Output the (X, Y) coordinate of the center of the cell containing the given text.  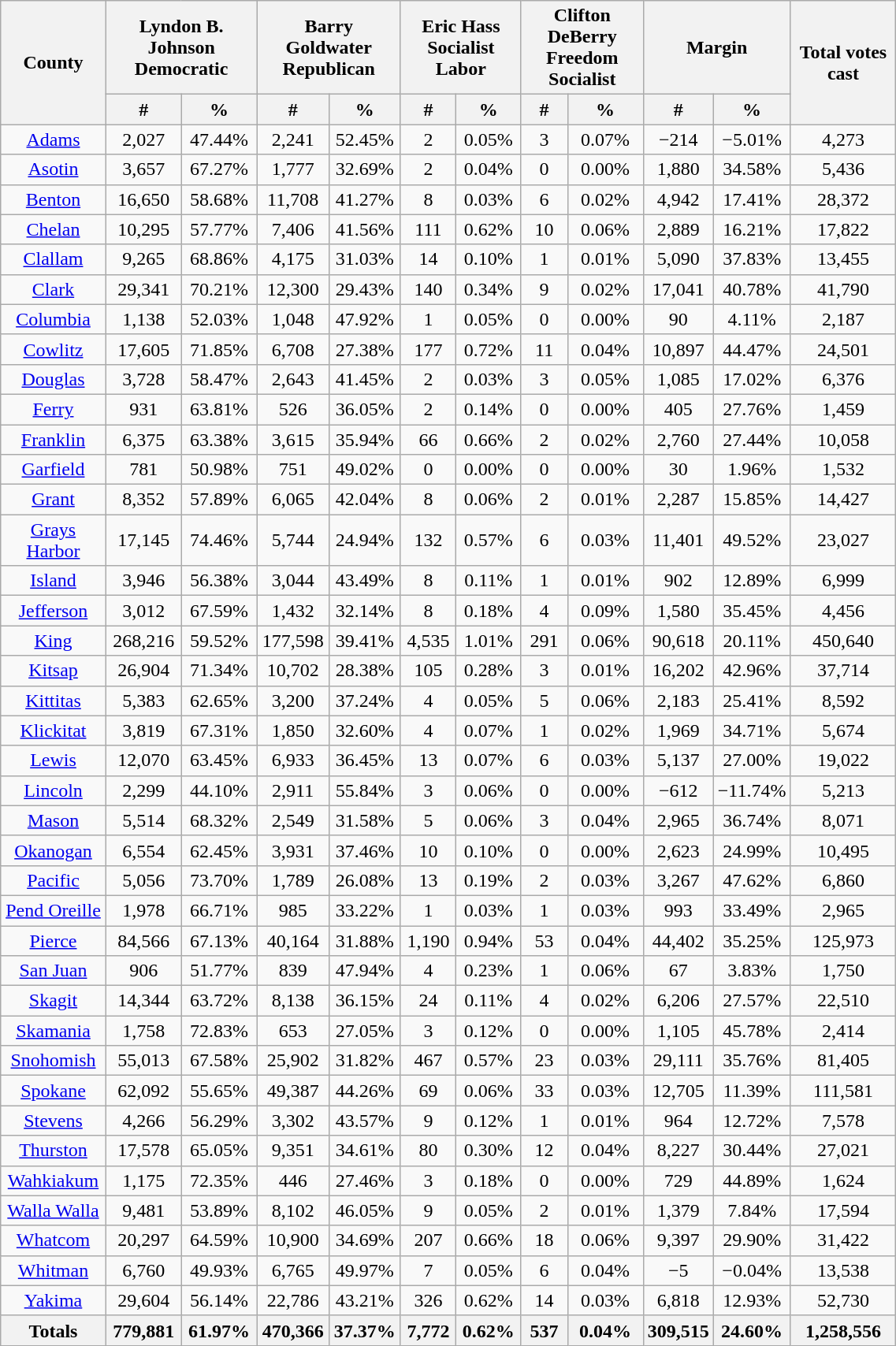
9,397 (678, 1240)
Garfield (54, 470)
34.71% (752, 731)
62.45% (219, 850)
Adams (54, 139)
34.61% (364, 1151)
1,750 (843, 971)
12.93% (752, 1300)
Whatcom (54, 1240)
63.72% (219, 1001)
67.59% (219, 611)
35.76% (752, 1061)
Ferry (54, 409)
839 (293, 971)
Total votes cast (843, 63)
2,623 (678, 850)
30.44% (752, 1151)
2,287 (678, 500)
43.49% (364, 581)
2,187 (843, 319)
10,295 (143, 229)
26.08% (364, 880)
12,070 (143, 760)
31.03% (364, 259)
0.09% (605, 611)
8,227 (678, 1151)
31,422 (843, 1240)
Snohomish (54, 1061)
993 (678, 910)
90,618 (678, 641)
3,728 (143, 379)
67.58% (219, 1061)
17.41% (752, 199)
50.98% (219, 470)
Margin (717, 47)
16.21% (752, 229)
40.78% (752, 289)
140 (428, 289)
44.47% (752, 349)
64.59% (219, 1240)
32.69% (364, 169)
6,765 (293, 1270)
5,090 (678, 259)
Barry GoldwaterRepublican (329, 47)
931 (143, 409)
41.56% (364, 229)
6,760 (143, 1270)
46.05% (364, 1210)
Pacific (54, 880)
12,300 (293, 289)
56.38% (219, 581)
Douglas (54, 379)
Mason (54, 820)
5,744 (293, 541)
906 (143, 971)
16,202 (678, 671)
27.76% (752, 409)
Yakima (54, 1300)
68.86% (219, 259)
Clifton DeBerryFreedom Socialist (582, 47)
1,978 (143, 910)
Kitsap (54, 671)
3,012 (143, 611)
9,351 (293, 1151)
55.84% (364, 790)
17,041 (678, 289)
44.26% (364, 1091)
56.14% (219, 1300)
44,402 (678, 940)
4,273 (843, 139)
0.72% (489, 349)
47.94% (364, 971)
37,714 (843, 671)
10,058 (843, 439)
13,455 (843, 259)
6,206 (678, 1001)
34.69% (364, 1240)
37.24% (364, 701)
Lewis (54, 760)
33.22% (364, 910)
3,615 (293, 439)
4,456 (843, 611)
37.83% (752, 259)
1,850 (293, 731)
17,145 (143, 541)
2,183 (678, 701)
111 (428, 229)
751 (293, 470)
58.47% (219, 379)
44.10% (219, 790)
0.19% (489, 880)
309,515 (678, 1330)
Thurston (54, 1151)
20,297 (143, 1240)
52.03% (219, 319)
22,510 (843, 1001)
9,481 (143, 1210)
−5.01% (752, 139)
12.72% (752, 1121)
74.46% (219, 541)
9,265 (143, 259)
28,372 (843, 199)
23,027 (843, 541)
81,405 (843, 1061)
0.28% (489, 671)
51.77% (219, 971)
11,401 (678, 541)
405 (678, 409)
1,175 (143, 1181)
29,604 (143, 1300)
1,138 (143, 319)
63.81% (219, 409)
49.52% (752, 541)
10,495 (843, 850)
1.96% (752, 470)
2,643 (293, 379)
36.05% (364, 409)
55,013 (143, 1061)
17,605 (143, 349)
27.00% (752, 760)
964 (678, 1121)
24.99% (752, 850)
5,213 (843, 790)
33.49% (752, 910)
207 (428, 1240)
0.30% (489, 1151)
27.38% (364, 349)
0.14% (489, 409)
37.46% (364, 850)
1,580 (678, 611)
902 (678, 581)
42.96% (752, 671)
36.15% (364, 1001)
Chelan (54, 229)
Klickitat (54, 731)
25,902 (293, 1061)
73.70% (219, 880)
47.62% (752, 880)
Pend Oreille (54, 910)
67 (678, 971)
−11.74% (752, 790)
781 (143, 470)
King (54, 641)
18 (544, 1240)
24,501 (843, 349)
3,302 (293, 1121)
32.14% (364, 611)
1.01% (489, 641)
11.39% (752, 1091)
1,258,556 (843, 1330)
41.45% (364, 379)
1,048 (293, 319)
537 (544, 1330)
Lyndon B. JohnsonDemocratic (181, 47)
41,790 (843, 289)
2,911 (293, 790)
San Juan (54, 971)
−214 (678, 139)
3,931 (293, 850)
27.57% (752, 1001)
5,674 (843, 731)
6,375 (143, 439)
County (54, 63)
5,383 (143, 701)
52,730 (843, 1300)
Grays Harbor (54, 541)
57.77% (219, 229)
10,897 (678, 349)
52.45% (364, 139)
0.23% (489, 971)
53 (544, 940)
45.78% (752, 1031)
49.02% (364, 470)
Okanogan (54, 850)
1,085 (678, 379)
3,946 (143, 581)
0.34% (489, 289)
2,549 (293, 820)
3,819 (143, 731)
450,640 (843, 641)
58.68% (219, 199)
Benton (54, 199)
72.83% (219, 1031)
25.41% (752, 701)
11,708 (293, 199)
49.97% (364, 1270)
35.25% (752, 940)
3.83% (752, 971)
Lincoln (54, 790)
6,376 (843, 379)
62.65% (219, 701)
10,702 (293, 671)
29.43% (364, 289)
6,999 (843, 581)
2,241 (293, 139)
Wahkiakum (54, 1181)
90 (678, 319)
68.32% (219, 820)
67.27% (219, 169)
Skagit (54, 1001)
1,624 (843, 1181)
63.38% (219, 439)
7,578 (843, 1121)
72.35% (219, 1181)
49.93% (219, 1270)
2,027 (143, 139)
5,056 (143, 880)
65.05% (219, 1151)
446 (293, 1181)
4.11% (752, 319)
3,657 (143, 169)
61.97% (219, 1330)
729 (678, 1181)
7.84% (752, 1210)
33 (544, 1091)
6,708 (293, 349)
2,299 (143, 790)
29,341 (143, 289)
66 (428, 439)
5,137 (678, 760)
12,705 (678, 1091)
17,822 (843, 229)
1,969 (678, 731)
15.85% (752, 500)
470,366 (293, 1330)
32.60% (364, 731)
17.02% (752, 379)
17,594 (843, 1210)
0.94% (489, 940)
6,554 (143, 850)
34.58% (752, 169)
13,538 (843, 1270)
14,427 (843, 500)
67.31% (219, 731)
Walla Walla (54, 1210)
10,900 (293, 1240)
6,818 (678, 1300)
653 (293, 1031)
Columbia (54, 319)
35.94% (364, 439)
19,022 (843, 760)
11 (544, 349)
467 (428, 1061)
53.89% (219, 1210)
24.60% (752, 1330)
40,164 (293, 940)
27,021 (843, 1151)
56.29% (219, 1121)
44.89% (752, 1181)
69 (428, 1091)
4,535 (428, 641)
Clark (54, 289)
1,789 (293, 880)
7 (428, 1270)
8,352 (143, 500)
1,105 (678, 1031)
24 (428, 1001)
26,904 (143, 671)
20.11% (752, 641)
42.04% (364, 500)
31.82% (364, 1061)
132 (428, 541)
1,758 (143, 1031)
125,973 (843, 940)
Jefferson (54, 611)
3,044 (293, 581)
1,880 (678, 169)
291 (544, 641)
28.38% (364, 671)
Totals (54, 1330)
67.13% (219, 940)
27.05% (364, 1031)
177 (428, 349)
29.90% (752, 1240)
1,379 (678, 1210)
70.21% (219, 289)
1,777 (293, 169)
30 (678, 470)
Franklin (54, 439)
779,881 (143, 1330)
1,459 (843, 409)
43.21% (364, 1300)
14,344 (143, 1001)
4,175 (293, 259)
36.45% (364, 760)
47.92% (364, 319)
Cowlitz (54, 349)
3,267 (678, 880)
31.88% (364, 940)
4,266 (143, 1121)
35.45% (752, 611)
27.46% (364, 1181)
8,138 (293, 1001)
−0.04% (752, 1270)
27.44% (752, 439)
Whitman (54, 1270)
23 (544, 1061)
Grant (54, 500)
−5 (678, 1270)
−612 (678, 790)
5,514 (143, 820)
37.37% (364, 1330)
Spokane (54, 1091)
66.71% (219, 910)
17,578 (143, 1151)
71.34% (219, 671)
39.41% (364, 641)
43.57% (364, 1121)
80 (428, 1151)
Skamania (54, 1031)
63.45% (219, 760)
526 (293, 409)
29,111 (678, 1061)
16,650 (143, 199)
985 (293, 910)
22,786 (293, 1300)
177,598 (293, 641)
12 (544, 1151)
2,889 (678, 229)
55.65% (219, 1091)
6,933 (293, 760)
8,592 (843, 701)
Eric HassSocialist Labor (460, 47)
3,200 (293, 701)
71.85% (219, 349)
105 (428, 671)
62,092 (143, 1091)
268,216 (143, 641)
31.58% (364, 820)
4,942 (678, 199)
47.44% (219, 139)
1,432 (293, 611)
57.89% (219, 500)
Clallam (54, 259)
6,860 (843, 880)
36.74% (752, 820)
41.27% (364, 199)
Island (54, 581)
Kittitas (54, 701)
49,387 (293, 1091)
59.52% (219, 641)
Asotin (54, 169)
1,190 (428, 940)
111,581 (843, 1091)
7,406 (293, 229)
24.94% (364, 541)
5,436 (843, 169)
326 (428, 1300)
12.89% (752, 581)
6,065 (293, 500)
84,566 (143, 940)
1,532 (843, 470)
2,760 (678, 439)
2,414 (843, 1031)
8,102 (293, 1210)
8,071 (843, 820)
Pierce (54, 940)
7,772 (428, 1330)
Stevens (54, 1121)
